Determine the (X, Y) coordinate at the center of the cell enclosing the given text.  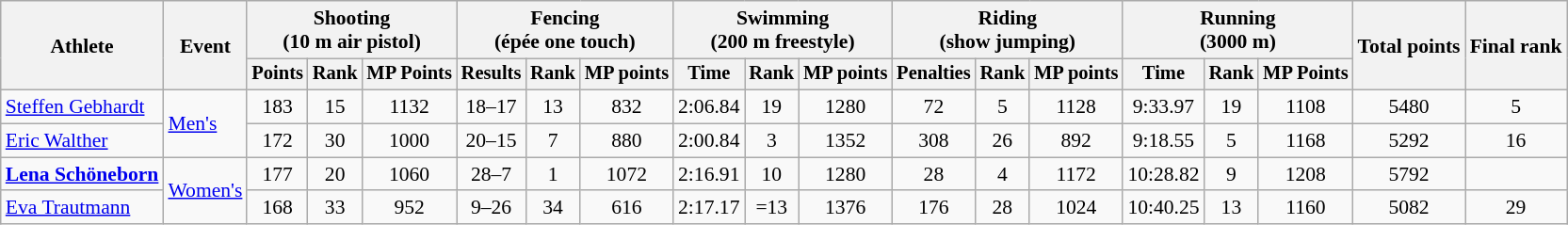
183 (277, 107)
29 (1516, 208)
Points (277, 74)
1168 (1305, 141)
7 (553, 141)
1352 (846, 141)
Steffen Gebhardt (83, 107)
172 (277, 141)
880 (627, 141)
4 (1003, 174)
2:06.84 (708, 107)
Lena Schöneborn (83, 174)
308 (933, 141)
20–15 (492, 141)
Women's (205, 190)
892 (1075, 141)
1160 (1305, 208)
20 (335, 174)
1376 (846, 208)
5792 (1409, 174)
10 (771, 174)
2:16.91 (708, 174)
616 (627, 208)
Swimming(200 m freestyle) (783, 30)
1208 (1305, 174)
5082 (1409, 208)
2:00.84 (708, 141)
Fencing(épée one touch) (565, 30)
26 (1003, 141)
9 (1232, 174)
Riding(show jumping) (1008, 30)
9–26 (492, 208)
9:18.55 (1163, 141)
34 (553, 208)
Men's (205, 124)
72 (933, 107)
1172 (1075, 174)
168 (277, 208)
Final rank (1516, 45)
177 (277, 174)
Penalties (933, 74)
1060 (409, 174)
1 (553, 174)
Eva Trautmann (83, 208)
30 (335, 141)
1024 (1075, 208)
1000 (409, 141)
Eric Walther (83, 141)
10:28.82 (1163, 174)
1072 (627, 174)
Shooting(10 m air pistol) (351, 30)
952 (409, 208)
=13 (771, 208)
3 (771, 141)
Athlete (83, 45)
1128 (1075, 107)
2:17.17 (708, 208)
18–17 (492, 107)
Running(3000 m) (1237, 30)
10:40.25 (1163, 208)
9:33.97 (1163, 107)
5292 (1409, 141)
Results (492, 74)
Event (205, 45)
1132 (409, 107)
176 (933, 208)
Total points (1409, 45)
832 (627, 107)
15 (335, 107)
16 (1516, 141)
28–7 (492, 174)
1108 (1305, 107)
33 (335, 208)
5480 (1409, 107)
